Determine the (X, Y) coordinate at the center of the cell enclosing the given text.  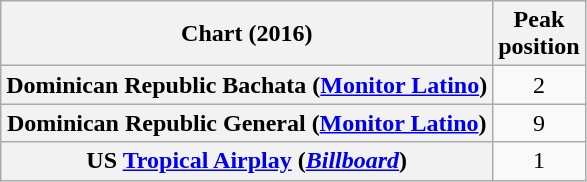
Peakposition (539, 34)
US Tropical Airplay (Billboard) (247, 161)
1 (539, 161)
Dominican Republic General (Monitor Latino) (247, 123)
2 (539, 85)
9 (539, 123)
Dominican Republic Bachata (Monitor Latino) (247, 85)
Chart (2016) (247, 34)
